Provide the (X, Y) coordinate of the cell's center where the given text is located.  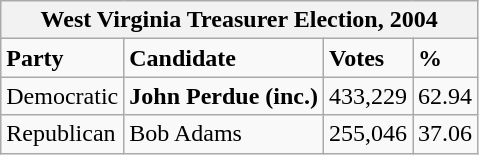
Bob Adams (224, 134)
% (446, 58)
Party (62, 58)
255,046 (368, 134)
Republican (62, 134)
37.06 (446, 134)
62.94 (446, 96)
Democratic (62, 96)
433,229 (368, 96)
Votes (368, 58)
John Perdue (inc.) (224, 96)
Candidate (224, 58)
West Virginia Treasurer Election, 2004 (240, 20)
